Detect which cell encompasses the target text, then output its [X, Y] center coordinate. 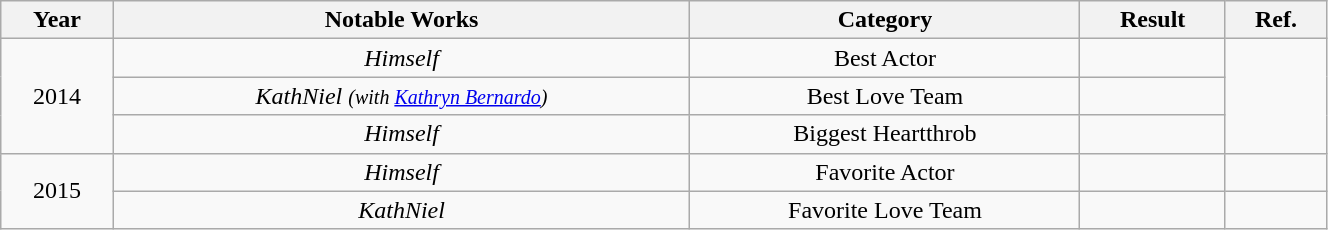
Favorite Love Team [885, 210]
Best Actor [885, 58]
KathNiel [402, 210]
Year [57, 20]
Category [885, 20]
KathNiel (with Kathryn Bernardo) [402, 96]
Biggest Heartthrob [885, 134]
Notable Works [402, 20]
Ref. [1276, 20]
2014 [57, 96]
Favorite Actor [885, 172]
Best Love Team [885, 96]
Result [1152, 20]
2015 [57, 191]
